Find where the given text appears and provide that cell's center as [X, Y] coordinate. 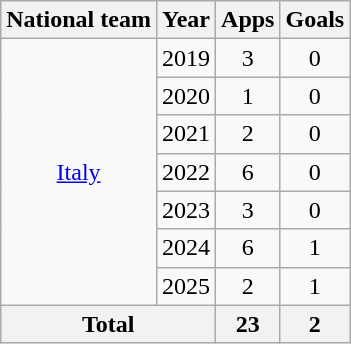
2024 [186, 248]
2019 [186, 58]
23 [248, 324]
2021 [186, 134]
Italy [79, 172]
National team [79, 20]
Apps [248, 20]
2020 [186, 96]
2023 [186, 210]
2022 [186, 172]
Goals [315, 20]
Year [186, 20]
2025 [186, 286]
Total [108, 324]
